Return [x, y] of the center of cell containing provided text 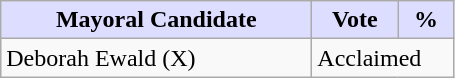
% [426, 20]
Deborah Ewald (X) [156, 58]
Acclaimed [383, 58]
Vote [355, 20]
Mayoral Candidate [156, 20]
